Search for the cell housing the specified text and yield its [x, y] center coordinate. 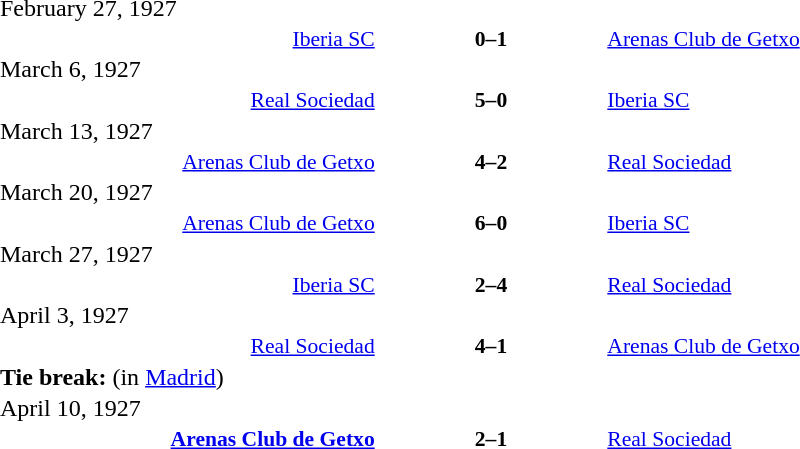
6–0 [492, 223]
2–4 [492, 284]
4–1 [492, 346]
5–0 [492, 100]
0–1 [492, 38]
4–2 [492, 162]
